Capture the cell that displays the provided text and extract its (X, Y) central coordinate. 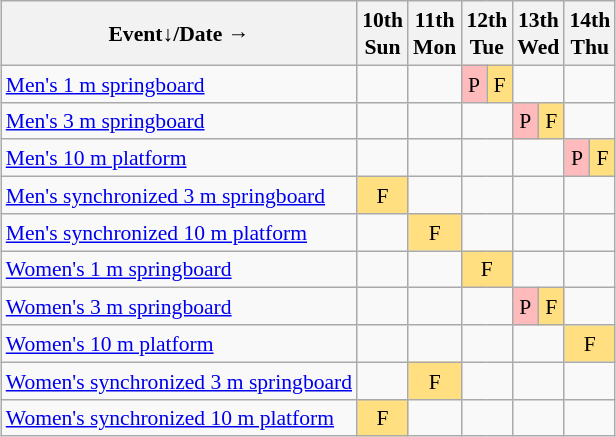
12thTue (486, 33)
Men's 10 m platform (179, 158)
Event↓/Date → (179, 33)
Men's synchronized 10 m platform (179, 232)
Women's 3 m springboard (179, 306)
13thWed (538, 33)
11thMon (434, 33)
Men's synchronized 3 m springboard (179, 194)
Men's 1 m springboard (179, 84)
10thSun (382, 33)
Women's synchronized 10 m platform (179, 418)
Women's synchronized 3 m springboard (179, 380)
14thThu (590, 33)
Women's 10 m platform (179, 344)
Women's 1 m springboard (179, 268)
Men's 3 m springboard (179, 120)
